Extract the (X, Y) coordinate from the center of the cell holding the provided text.  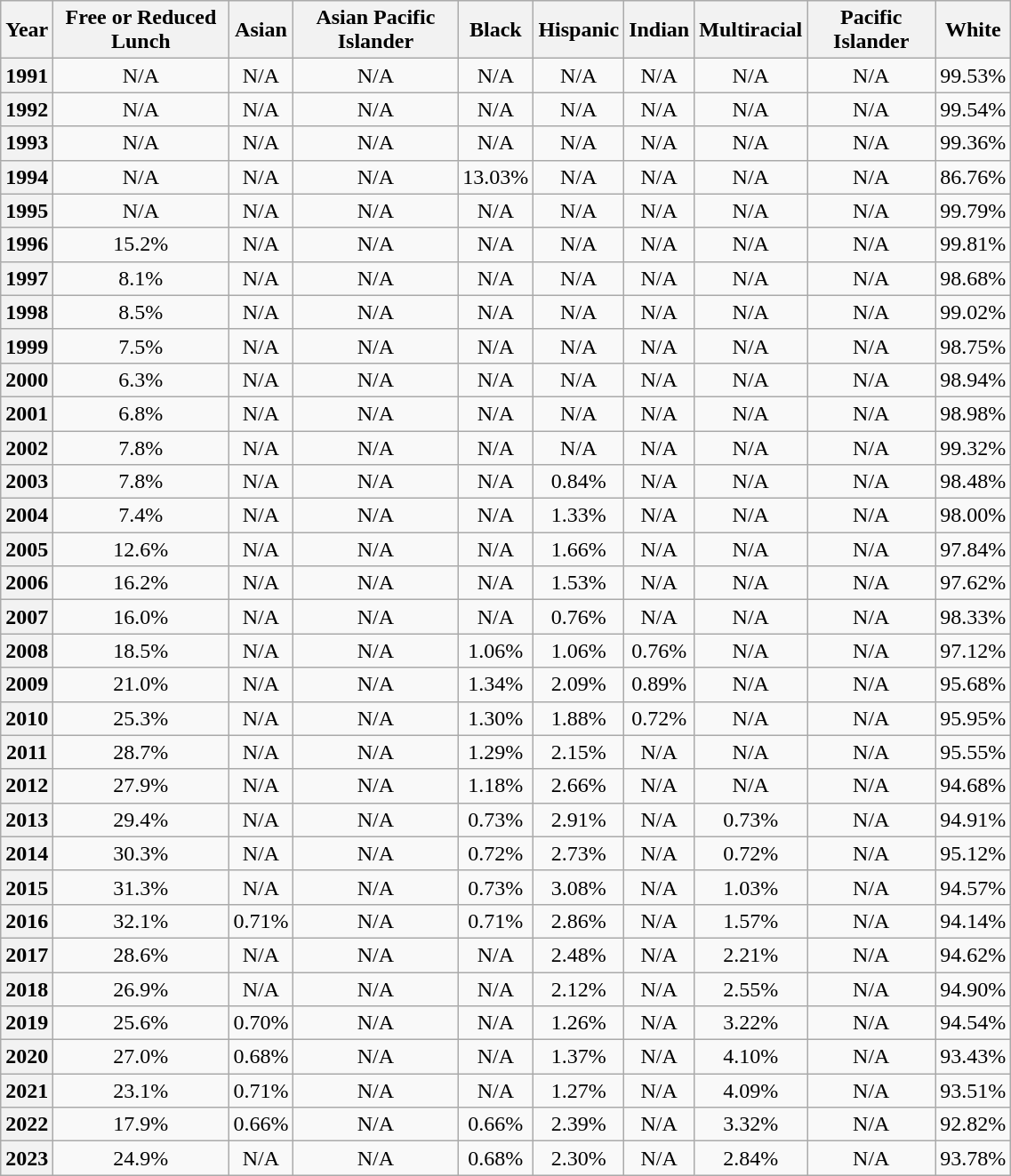
2010 (27, 718)
94.90% (973, 989)
98.00% (973, 516)
8.1% (140, 278)
1.34% (496, 684)
30.3% (140, 853)
4.10% (750, 1057)
2.21% (750, 955)
1.66% (579, 549)
2001 (27, 413)
2007 (27, 617)
1.33% (579, 516)
2.39% (579, 1124)
2009 (27, 684)
97.84% (973, 549)
99.02% (973, 312)
95.12% (973, 853)
2002 (27, 447)
16.2% (140, 583)
Pacific Islander (871, 30)
2016 (27, 921)
2006 (27, 583)
4.09% (750, 1091)
1.57% (750, 921)
Multiracial (750, 30)
1994 (27, 177)
1.37% (579, 1057)
28.6% (140, 955)
2.66% (579, 786)
Indian (660, 30)
23.1% (140, 1091)
26.9% (140, 989)
2015 (27, 887)
28.7% (140, 752)
2018 (27, 989)
86.76% (973, 177)
Free or Reduced Lunch (140, 30)
2019 (27, 1023)
1.18% (496, 786)
1991 (27, 76)
1993 (27, 143)
2.55% (750, 989)
93.78% (973, 1158)
2023 (27, 1158)
98.33% (973, 617)
21.0% (140, 684)
99.79% (973, 211)
94.54% (973, 1023)
16.0% (140, 617)
93.51% (973, 1091)
1.03% (750, 887)
2000 (27, 380)
24.9% (140, 1158)
1992 (27, 109)
3.32% (750, 1124)
12.6% (140, 549)
2004 (27, 516)
8.5% (140, 312)
2.12% (579, 989)
92.82% (973, 1124)
1.26% (579, 1023)
6.8% (140, 413)
1999 (27, 346)
27.9% (140, 786)
2.15% (579, 752)
95.55% (973, 752)
98.98% (973, 413)
29.4% (140, 820)
0.70% (261, 1023)
1996 (27, 244)
White (973, 30)
Asian Pacific Islander (375, 30)
95.95% (973, 718)
2021 (27, 1091)
2003 (27, 482)
2012 (27, 786)
94.91% (973, 820)
94.14% (973, 921)
25.6% (140, 1023)
3.22% (750, 1023)
2020 (27, 1057)
6.3% (140, 380)
0.84% (579, 482)
99.32% (973, 447)
99.53% (973, 76)
13.03% (496, 177)
1.29% (496, 752)
7.5% (140, 346)
Black (496, 30)
3.08% (579, 887)
7.4% (140, 516)
2005 (27, 549)
2013 (27, 820)
94.68% (973, 786)
1.53% (579, 583)
94.62% (973, 955)
99.36% (973, 143)
Hispanic (579, 30)
1.88% (579, 718)
2011 (27, 752)
1995 (27, 211)
18.5% (140, 651)
15.2% (140, 244)
32.1% (140, 921)
99.81% (973, 244)
98.48% (973, 482)
27.0% (140, 1057)
2017 (27, 955)
2.84% (750, 1158)
97.12% (973, 651)
2.48% (579, 955)
17.9% (140, 1124)
25.3% (140, 718)
95.68% (973, 684)
98.75% (973, 346)
2.91% (579, 820)
Asian (261, 30)
94.57% (973, 887)
2.86% (579, 921)
2.09% (579, 684)
2014 (27, 853)
2.30% (579, 1158)
97.62% (973, 583)
2008 (27, 651)
1.30% (496, 718)
1998 (27, 312)
Year (27, 30)
98.68% (973, 278)
1997 (27, 278)
1.27% (579, 1091)
2022 (27, 1124)
2.73% (579, 853)
98.94% (973, 380)
31.3% (140, 887)
99.54% (973, 109)
93.43% (973, 1057)
0.89% (660, 684)
